Detect which cell encompasses the target text, then output its (x, y) center coordinate. 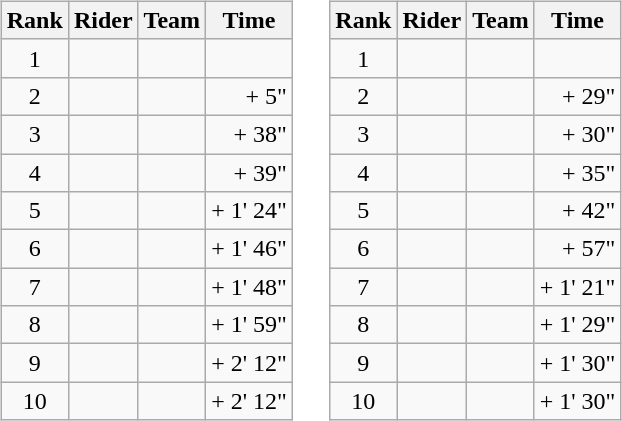
+ 42" (578, 211)
+ 57" (578, 249)
+ 1' 59" (250, 325)
+ 35" (578, 173)
+ 30" (578, 134)
+ 29" (578, 96)
+ 1' 48" (250, 287)
+ 39" (250, 173)
+ 1' 29" (578, 325)
+ 1' 24" (250, 211)
+ 38" (250, 134)
+ 1' 46" (250, 249)
+ 5" (250, 96)
+ 1' 21" (578, 287)
